Capture the cell that displays the provided text and extract its (X, Y) central coordinate. 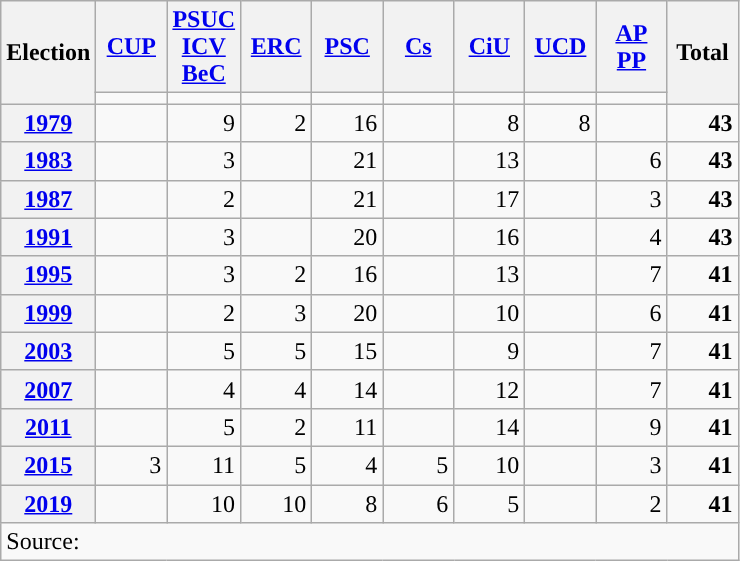
PSC (348, 47)
1979 (48, 123)
1999 (48, 313)
17 (490, 199)
1995 (48, 275)
1987 (48, 199)
UCD (560, 47)
12 (490, 389)
Election (48, 52)
1983 (48, 161)
Cs (418, 47)
2003 (48, 351)
CUP (132, 47)
2007 (48, 389)
Source: (370, 542)
ERC (276, 47)
PSUCICVBeC (204, 47)
2011 (48, 427)
Total (702, 52)
APPP (632, 47)
CiU (490, 47)
15 (348, 351)
2019 (48, 503)
1991 (48, 237)
2015 (48, 465)
